Identify which cell holds the provided text, then report its (x, y) central coordinate. 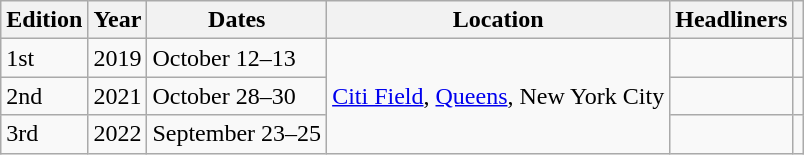
Year (118, 20)
Location (498, 20)
2021 (118, 96)
Edition (44, 20)
Dates (237, 20)
2022 (118, 134)
Citi Field, Queens, New York City (498, 96)
September 23–25 (237, 134)
3rd (44, 134)
2nd (44, 96)
Headliners (732, 20)
1st (44, 58)
2019 (118, 58)
October 12–13 (237, 58)
October 28–30 (237, 96)
